Find where the given text appears and provide that cell's center as (X, Y) coordinate. 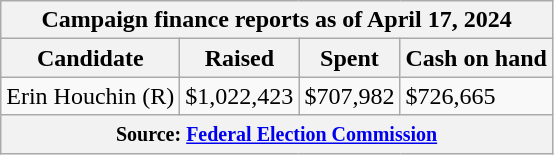
Source: Federal Election Commission (277, 134)
$707,982 (350, 96)
Campaign finance reports as of April 17, 2024 (277, 20)
Raised (240, 58)
Candidate (90, 58)
$726,665 (476, 96)
Cash on hand (476, 58)
Spent (350, 58)
Erin Houchin (R) (90, 96)
$1,022,423 (240, 96)
